Locate the cell with the specified text and output its [X, Y] center coordinate. 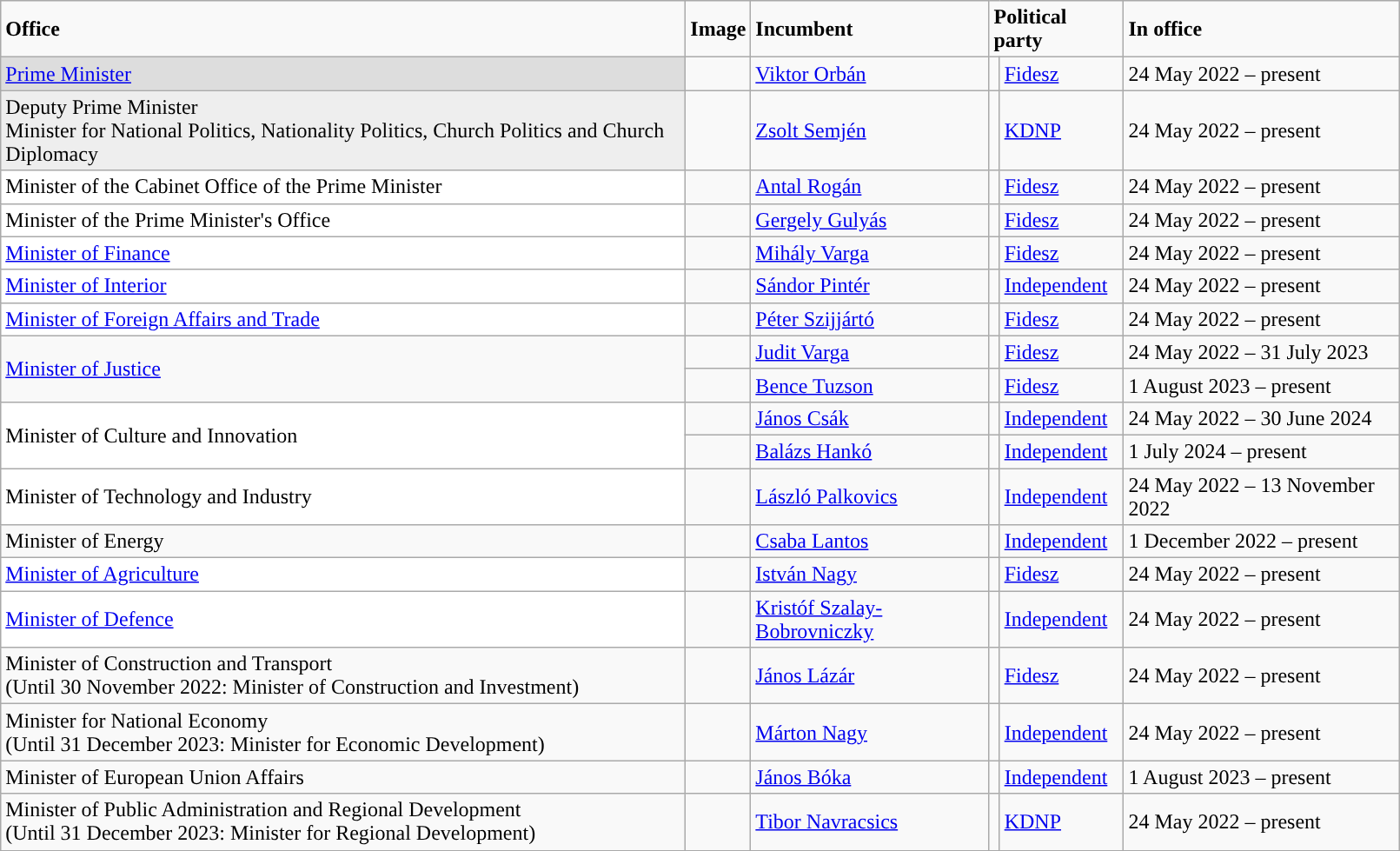
Minister of European Union Affairs [343, 777]
24 May 2022 – 30 June 2024 [1262, 418]
Péter Szijjártó [870, 319]
Gergely Gulyás [870, 220]
László Palkovics [870, 495]
Kristóf Szalay-Bobrovniczky [870, 619]
Minister of Public Administration and Regional Development(Until 31 December 2023: Minister for Regional Development) [343, 822]
Minister of Interior [343, 286]
János Csák [870, 418]
24 May 2022 – 31 July 2023 [1262, 352]
Csaba Lantos [870, 542]
Deputy Prime MinisterMinister for National Politics, Nationality Politics, Church Politics and Church Diplomacy [343, 130]
Tibor Navracsics [870, 822]
Balázs Hankó [870, 451]
Minister of the Prime Minister's Office [343, 220]
Minister of Culture and Innovation [343, 435]
Minister of Energy [343, 542]
Mihály Varga [870, 253]
Bence Tuzson [870, 385]
Minister of Justice [343, 369]
1 July 2024 – present [1262, 451]
Incumbent [870, 30]
1 December 2022 – present [1262, 542]
Antal Rogán [870, 187]
István Nagy [870, 575]
Minister of Construction and Transport(Until 30 November 2022: Minister of Construction and Investment) [343, 676]
Minister of Defence [343, 619]
Minister for National Economy(Until 31 December 2023: Minister for Economic Development) [343, 732]
Image [718, 30]
Sándor Pintér [870, 286]
In office [1262, 30]
Judit Varga [870, 352]
Viktor Orbán [870, 74]
24 May 2022 – 13 November 2022 [1262, 495]
Zsolt Semjén [870, 130]
Minister of Finance [343, 253]
Prime Minister [343, 74]
Office [343, 30]
Minister of Technology and Industry [343, 495]
Political party [1057, 30]
Minister of Foreign Affairs and Trade [343, 319]
János Bóka [870, 777]
Márton Nagy [870, 732]
Minister of Agriculture [343, 575]
Minister of the Cabinet Office of the Prime Minister [343, 187]
János Lázár [870, 676]
